Provide the [X, Y] coordinate of the cell's center where the given text is located.  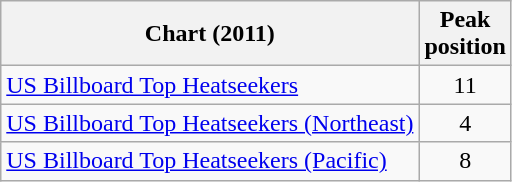
11 [465, 85]
Chart (2011) [210, 34]
US Billboard Top Heatseekers (Pacific) [210, 161]
US Billboard Top Heatseekers (Northeast) [210, 123]
8 [465, 161]
Peakposition [465, 34]
US Billboard Top Heatseekers [210, 85]
4 [465, 123]
